Scan for the cell matching the given text and deliver its [X, Y] coordinate at center. 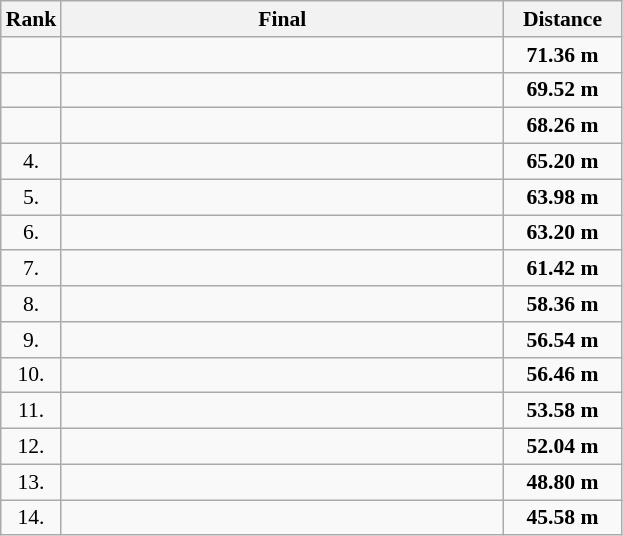
45.58 m [562, 518]
14. [32, 518]
12. [32, 447]
56.54 m [562, 340]
61.42 m [562, 269]
53.58 m [562, 411]
65.20 m [562, 162]
48.80 m [562, 482]
63.98 m [562, 197]
13. [32, 482]
10. [32, 375]
71.36 m [562, 55]
8. [32, 304]
Rank [32, 19]
6. [32, 233]
Final [282, 19]
7. [32, 269]
56.46 m [562, 375]
11. [32, 411]
68.26 m [562, 126]
Distance [562, 19]
5. [32, 197]
4. [32, 162]
9. [32, 340]
69.52 m [562, 90]
63.20 m [562, 233]
52.04 m [562, 447]
58.36 m [562, 304]
